Find where the given text appears and provide that cell's center as (x, y) coordinate. 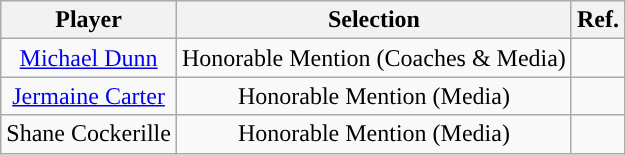
Honorable Mention (Coaches & Media) (374, 58)
Ref. (598, 20)
Michael Dunn (89, 58)
Shane Cockerille (89, 134)
Jermaine Carter (89, 96)
Selection (374, 20)
Player (89, 20)
